Detect which cell encompasses the target text, then output its (x, y) center coordinate. 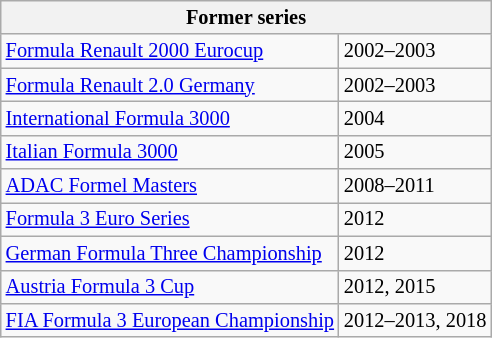
2012, 2015 (415, 287)
ADAC Formel Masters (170, 186)
Formula 3 Euro Series (170, 219)
2008–2011 (415, 186)
German Formula Three Championship (170, 253)
Italian Formula 3000 (170, 152)
FIA Formula 3 European Championship (170, 320)
2004 (415, 118)
Formula Renault 2.0 Germany (170, 85)
2012–2013, 2018 (415, 320)
Formula Renault 2000 Eurocup (170, 51)
Austria Formula 3 Cup (170, 287)
2005 (415, 152)
International Formula 3000 (170, 118)
Former series (246, 17)
